From the cell containing the given text, extract its center point as [X, Y] coordinate. 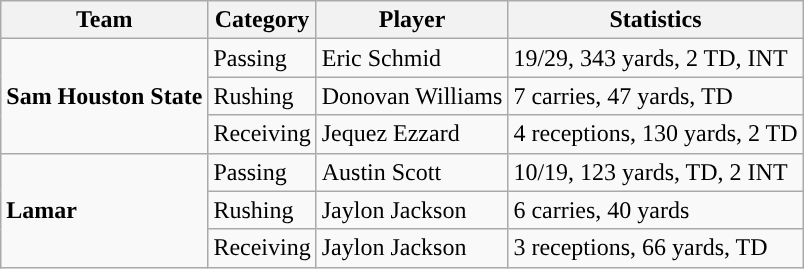
Eric Schmid [412, 58]
Player [412, 20]
Sam Houston State [104, 96]
6 carries, 40 yards [656, 210]
7 carries, 47 yards, TD [656, 96]
Donovan Williams [412, 96]
19/29, 343 yards, 2 TD, INT [656, 58]
4 receptions, 130 yards, 2 TD [656, 134]
10/19, 123 yards, TD, 2 INT [656, 172]
3 receptions, 66 yards, TD [656, 248]
Austin Scott [412, 172]
Team [104, 20]
Lamar [104, 210]
Category [262, 20]
Statistics [656, 20]
Jequez Ezzard [412, 134]
